Determine the [X, Y] coordinate at the center of the cell enclosing the given text.  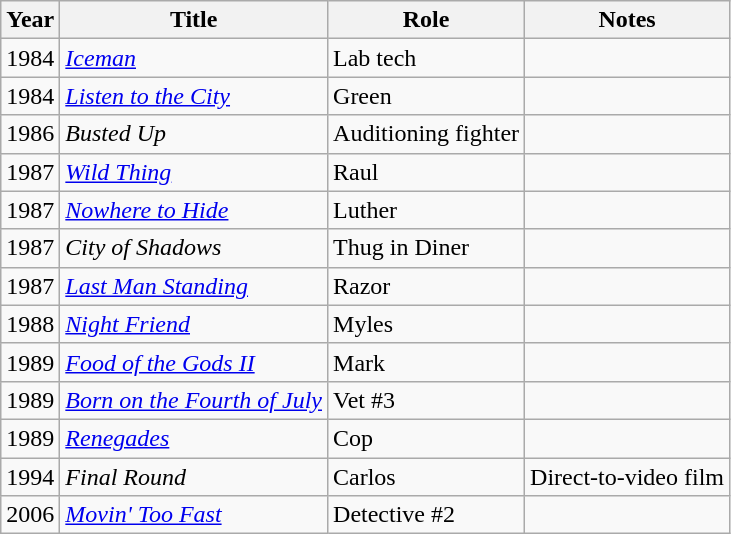
Nowhere to Hide [194, 210]
Lab tech [426, 58]
1994 [30, 477]
City of Shadows [194, 248]
Myles [426, 324]
2006 [30, 515]
Listen to the City [194, 96]
Wild Thing [194, 172]
Year [30, 20]
Busted Up [194, 134]
Razor [426, 286]
Thug in Diner [426, 248]
Luther [426, 210]
Cop [426, 438]
Auditioning fighter [426, 134]
Carlos [426, 477]
Direct-to-video film [628, 477]
Title [194, 20]
1988 [30, 324]
Night Friend [194, 324]
Last Man Standing [194, 286]
Role [426, 20]
Mark [426, 362]
Vet #3 [426, 400]
Movin' Too Fast [194, 515]
Raul [426, 172]
Final Round [194, 477]
Green [426, 96]
Renegades [194, 438]
Born on the Fourth of July [194, 400]
1986 [30, 134]
Iceman [194, 58]
Notes [628, 20]
Food of the Gods II [194, 362]
Detective #2 [426, 515]
